Find where the given text appears and provide that cell's center as [x, y] coordinate. 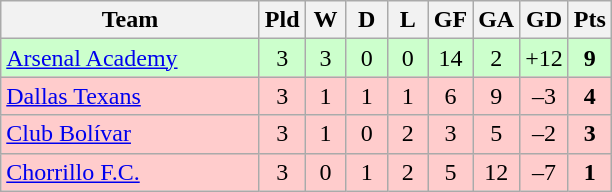
Team [130, 20]
Club Bolívar [130, 134]
L [408, 20]
Dallas Texans [130, 96]
D [366, 20]
W [326, 20]
14 [450, 58]
–3 [544, 96]
GF [450, 20]
4 [590, 96]
GD [544, 20]
+12 [544, 58]
Pts [590, 20]
–7 [544, 172]
–2 [544, 134]
Chorrillo F.C. [130, 172]
Pld [282, 20]
GA [496, 20]
6 [450, 96]
Arsenal Academy [130, 58]
12 [496, 172]
